Identify which cell holds the provided text, then report its (X, Y) central coordinate. 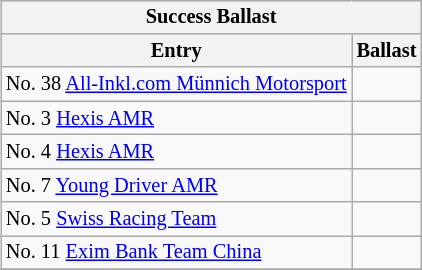
No. 3 Hexis AMR (176, 118)
No. 7 Young Driver AMR (176, 185)
No. 4 Hexis AMR (176, 152)
Ballast (387, 51)
Success Ballast (211, 17)
No. 5 Swiss Racing Team (176, 219)
No. 11 Exim Bank Team China (176, 253)
Entry (176, 51)
No. 38 All-Inkl.com Münnich Motorsport (176, 84)
